Locate the cell with the specified text and output its [X, Y] center coordinate. 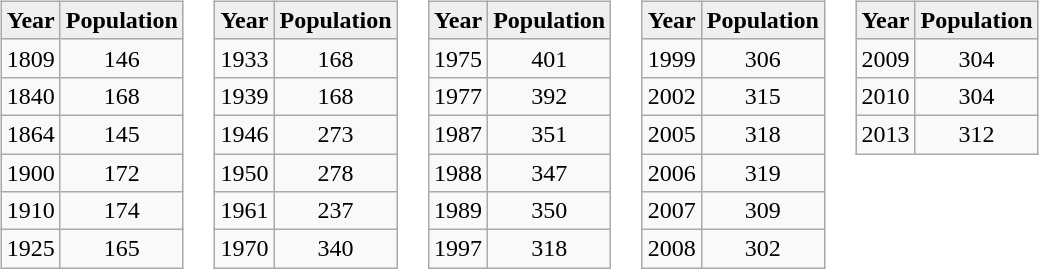
2006 [672, 173]
312 [976, 134]
392 [550, 96]
1961 [244, 211]
1939 [244, 96]
350 [550, 211]
273 [336, 134]
1933 [244, 58]
278 [336, 173]
315 [762, 96]
2013 [886, 134]
2005 [672, 134]
1809 [30, 58]
1925 [30, 249]
309 [762, 211]
1840 [30, 96]
1910 [30, 211]
1987 [458, 134]
1950 [244, 173]
319 [762, 173]
237 [336, 211]
174 [122, 211]
165 [122, 249]
306 [762, 58]
1997 [458, 249]
1977 [458, 96]
145 [122, 134]
146 [122, 58]
340 [336, 249]
2002 [672, 96]
2007 [672, 211]
1946 [244, 134]
1970 [244, 249]
2010 [886, 96]
172 [122, 173]
1989 [458, 211]
401 [550, 58]
351 [550, 134]
1864 [30, 134]
1999 [672, 58]
302 [762, 249]
1900 [30, 173]
1988 [458, 173]
347 [550, 173]
2008 [672, 249]
2009 [886, 58]
1975 [458, 58]
